Scan for the cell matching the given text and deliver its (x, y) coordinate at center. 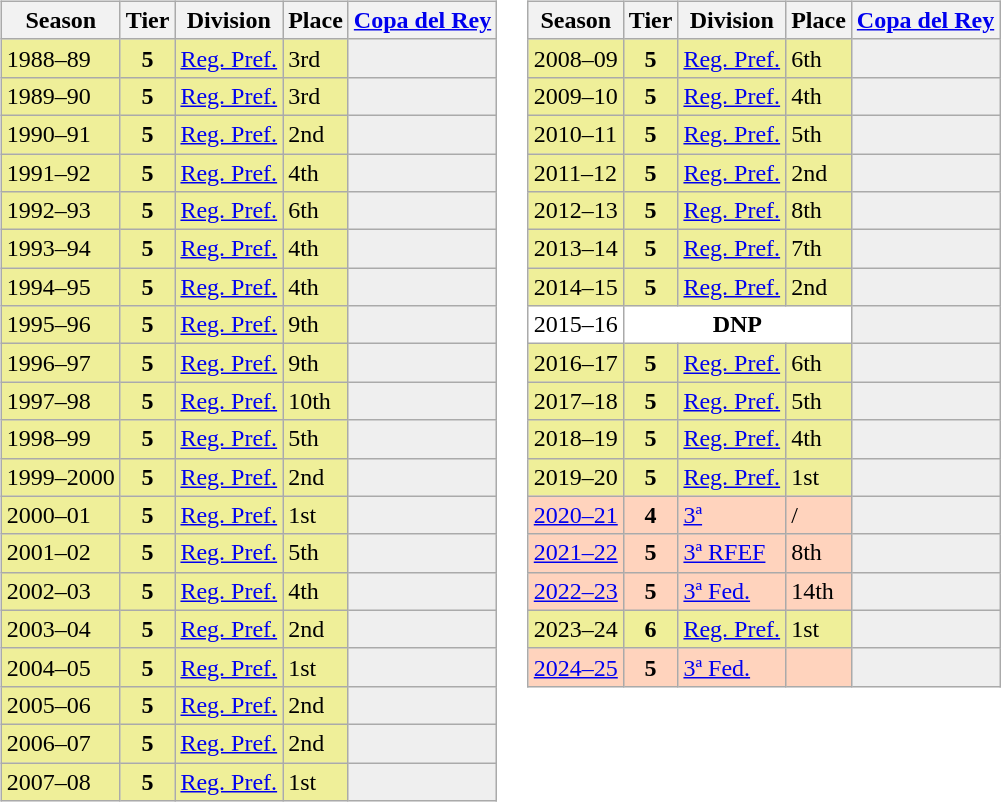
2013–14 (576, 249)
3ª (732, 515)
2007–08 (60, 781)
1992–93 (60, 211)
10th (316, 401)
2011–12 (576, 173)
2006–07 (60, 743)
2003–04 (60, 629)
2010–11 (576, 134)
1991–92 (60, 173)
2008–09 (576, 58)
2022–23 (576, 591)
2018–19 (576, 439)
1999–2000 (60, 477)
6 (650, 629)
2019–20 (576, 477)
DNP (737, 325)
2016–17 (576, 363)
2002–03 (60, 591)
7th (819, 249)
1988–89 (60, 58)
2000–01 (60, 515)
1994–95 (60, 287)
1998–99 (60, 439)
2015–16 (576, 325)
2001–02 (60, 553)
4 (650, 515)
14th (819, 591)
2017–18 (576, 401)
1996–97 (60, 363)
3ª RFEF (732, 553)
2023–24 (576, 629)
2020–21 (576, 515)
/ (819, 515)
2024–25 (576, 667)
2009–10 (576, 96)
2005–06 (60, 705)
2012–13 (576, 211)
1989–90 (60, 96)
1997–98 (60, 401)
2021–22 (576, 553)
2004–05 (60, 667)
1993–94 (60, 249)
2014–15 (576, 287)
1995–96 (60, 325)
1990–91 (60, 134)
